For the text-containing cell, return its midpoint in (x, y) coordinate format. 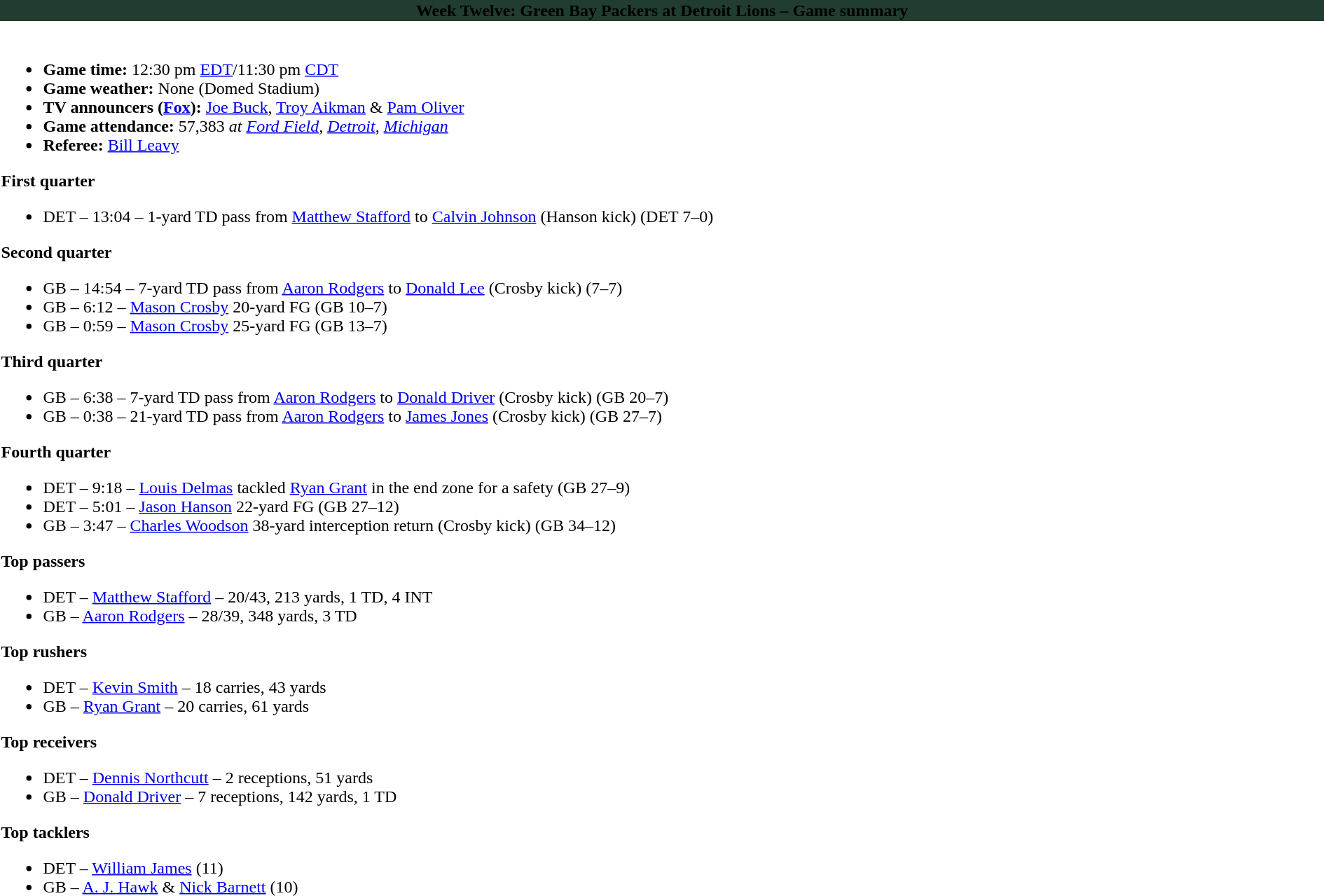
Week Twelve: Green Bay Packers at Detroit Lions – Game summary (662, 11)
